Search for the cell housing the specified text and yield its [x, y] center coordinate. 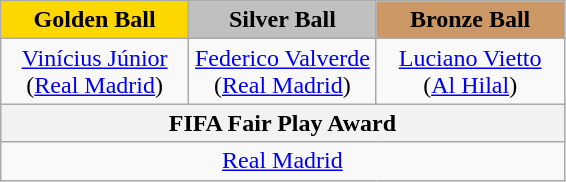
Luciano Vietto(Al Hilal) [470, 72]
Bronze Ball [470, 20]
Golden Ball [95, 20]
Vinícius Júnior(Real Madrid) [95, 72]
FIFA Fair Play Award [282, 123]
Federico Valverde(Real Madrid) [283, 72]
Real Madrid [282, 161]
Silver Ball [283, 20]
